Search for the cell housing the specified text and yield its (X, Y) center coordinate. 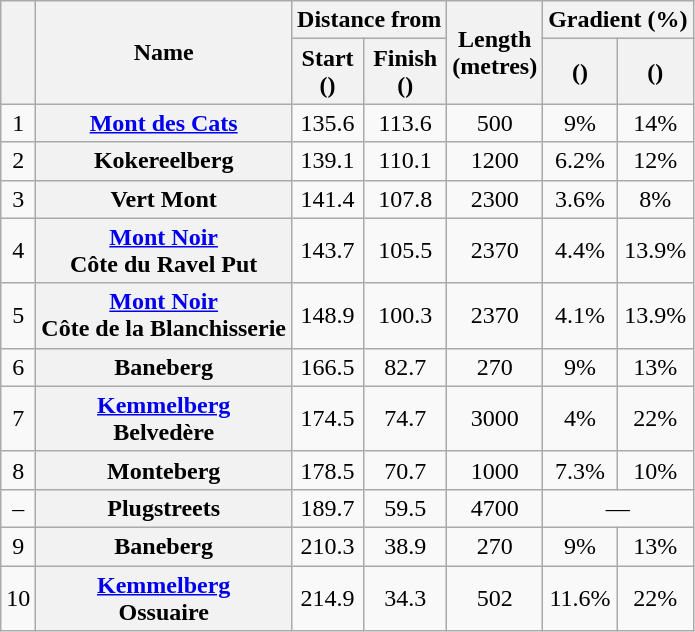
8 (18, 470)
9 (18, 546)
3.6% (580, 199)
141.4 (328, 199)
3000 (495, 418)
1000 (495, 470)
1 (18, 123)
105.5 (406, 250)
6 (18, 367)
74.7 (406, 418)
139.1 (328, 161)
110.1 (406, 161)
Vert Mont (164, 199)
Mont NoirCôte de la Blanchisserie (164, 316)
500 (495, 123)
Finish() (406, 72)
148.9 (328, 316)
4% (580, 418)
100.3 (406, 316)
KemmelbergBelvedère (164, 418)
5 (18, 316)
34.3 (406, 598)
11.6% (580, 598)
82.7 (406, 367)
2 (18, 161)
10 (18, 598)
– (18, 508)
59.5 (406, 508)
Plugstreets (164, 508)
3 (18, 199)
8% (655, 199)
Monteberg (164, 470)
1200 (495, 161)
Kokereelberg (164, 161)
KemmelbergOssuaire (164, 598)
178.5 (328, 470)
2300 (495, 199)
143.7 (328, 250)
10% (655, 470)
4 (18, 250)
70.7 (406, 470)
14% (655, 123)
Distance from (370, 20)
113.6 (406, 123)
7 (18, 418)
— (618, 508)
210.3 (328, 546)
12% (655, 161)
174.5 (328, 418)
38.9 (406, 546)
4700 (495, 508)
135.6 (328, 123)
Name (164, 52)
166.5 (328, 367)
189.7 (328, 508)
Mont NoirCôte du Ravel Put (164, 250)
Gradient (%) (618, 20)
4.1% (580, 316)
Mont des Cats (164, 123)
502 (495, 598)
7.3% (580, 470)
6.2% (580, 161)
Start() (328, 72)
107.8 (406, 199)
Length(metres) (495, 52)
4.4% (580, 250)
214.9 (328, 598)
